Extract the (x, y) coordinate from the center of the cell holding the provided text.  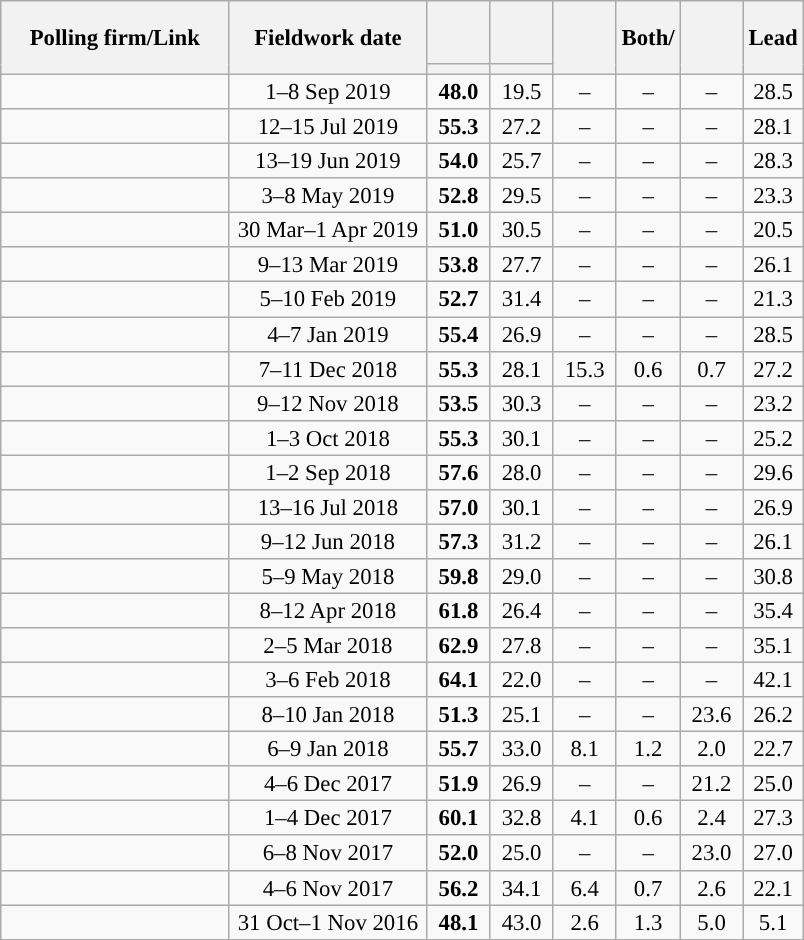
51.0 (458, 230)
22.7 (773, 750)
33.0 (522, 750)
62.9 (458, 646)
8.1 (584, 750)
48.0 (458, 92)
21.2 (712, 784)
43.0 (522, 922)
15.3 (584, 368)
26.4 (522, 610)
27.8 (522, 646)
59.8 (458, 576)
Lead (773, 38)
6–9 Jan 2018 (328, 750)
8–12 Apr 2018 (328, 610)
31.2 (522, 542)
55.4 (458, 334)
3–8 May 2019 (328, 196)
30.5 (522, 230)
30.3 (522, 404)
6–8 Nov 2017 (328, 854)
1–8 Sep 2019 (328, 92)
1–3 Oct 2018 (328, 438)
4.1 (584, 818)
23.6 (712, 714)
13–16 Jul 2018 (328, 508)
3–6 Feb 2018 (328, 680)
29.0 (522, 576)
25.7 (522, 162)
9–12 Nov 2018 (328, 404)
4–6 Dec 2017 (328, 784)
29.6 (773, 472)
5–9 May 2018 (328, 576)
13–19 Jun 2019 (328, 162)
51.3 (458, 714)
9–13 Mar 2019 (328, 266)
31.4 (522, 300)
4–7 Jan 2019 (328, 334)
61.8 (458, 610)
54.0 (458, 162)
42.1 (773, 680)
55.7 (458, 750)
4–6 Nov 2017 (328, 888)
5.1 (773, 922)
52.7 (458, 300)
22.1 (773, 888)
30 Mar–1 Apr 2019 (328, 230)
34.1 (522, 888)
28.3 (773, 162)
30.8 (773, 576)
27.7 (522, 266)
12–15 Jul 2019 (328, 126)
26.2 (773, 714)
6.4 (584, 888)
1.2 (648, 750)
57.6 (458, 472)
52.8 (458, 196)
22.0 (522, 680)
7–11 Dec 2018 (328, 368)
64.1 (458, 680)
48.1 (458, 922)
32.8 (522, 818)
28.0 (522, 472)
9–12 Jun 2018 (328, 542)
1.3 (648, 922)
51.9 (458, 784)
53.5 (458, 404)
8–10 Jan 2018 (328, 714)
57.0 (458, 508)
20.5 (773, 230)
27.0 (773, 854)
5–10 Feb 2019 (328, 300)
1–4 Dec 2017 (328, 818)
25.1 (522, 714)
35.1 (773, 646)
2.4 (712, 818)
21.3 (773, 300)
53.8 (458, 266)
35.4 (773, 610)
27.3 (773, 818)
23.3 (773, 196)
2.0 (712, 750)
56.2 (458, 888)
Both/ (648, 38)
23.2 (773, 404)
52.0 (458, 854)
Polling firm/Link (115, 38)
1–2 Sep 2018 (328, 472)
2–5 Mar 2018 (328, 646)
23.0 (712, 854)
29.5 (522, 196)
25.2 (773, 438)
5.0 (712, 922)
57.3 (458, 542)
60.1 (458, 818)
Fieldwork date (328, 38)
19.5 (522, 92)
31 Oct–1 Nov 2016 (328, 922)
